Capture the cell that displays the provided text and extract its (X, Y) central coordinate. 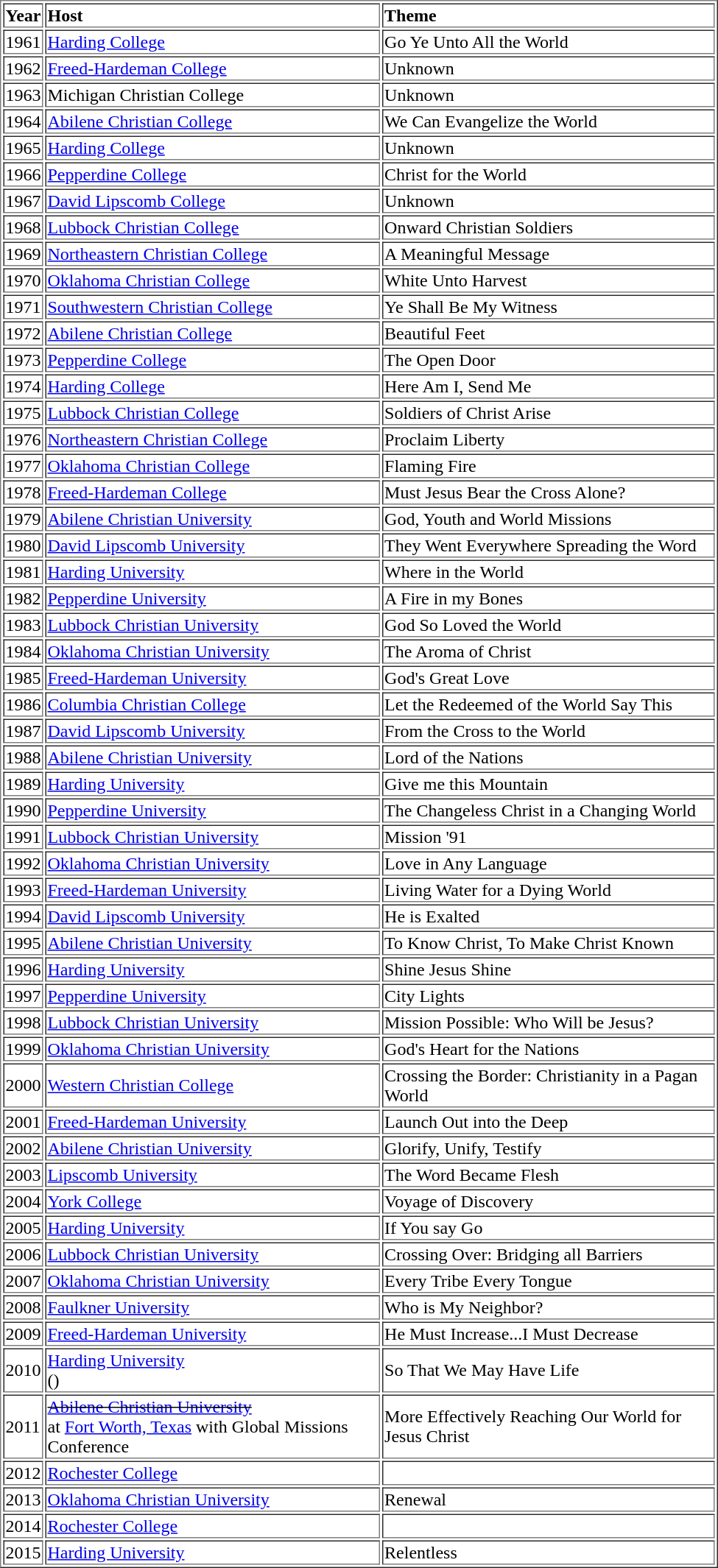
God So Loved the World (548, 624)
1972 (23, 333)
Abilene Christian University at Fort Worth, Texas with Global Missions Conference (214, 1427)
So That We May Have Life (548, 1371)
Crossing the Border: Christianity in a Pagan World (548, 1085)
1982 (23, 598)
1979 (23, 518)
Voyage of Discovery (548, 1201)
Proclaim Liberty (548, 439)
1975 (23, 412)
1978 (23, 492)
Must Jesus Bear the Cross Alone? (548, 492)
1968 (23, 227)
1998 (23, 1022)
1967 (23, 200)
Mission '91 (548, 836)
1991 (23, 836)
1988 (23, 757)
2009 (23, 1334)
A Fire in my Bones (548, 598)
Host (214, 15)
We Can Evangelize the World (548, 121)
Shine Jesus Shine (548, 969)
More Effectively Reaching Our World for Jesus Christ (548, 1427)
2006 (23, 1254)
1971 (23, 306)
Soldiers of Christ Arise (548, 412)
From the Cross to the World (548, 730)
The Word Became Flesh (548, 1175)
1981 (23, 571)
2004 (23, 1201)
1985 (23, 677)
1997 (23, 995)
Where in the World (548, 571)
1966 (23, 174)
Lipscomb University (214, 1175)
To Know Christ, To Make Christ Known (548, 942)
Flaming Fire (548, 465)
2003 (23, 1175)
He is Exalted (548, 916)
2001 (23, 1122)
Columbia Christian College (214, 704)
Mission Possible: Who Will be Jesus? (548, 1022)
Love in Any Language (548, 863)
Go Ye Unto All the World (548, 41)
Michigan Christian College (214, 94)
1993 (23, 889)
1990 (23, 810)
Southwestern Christian College (214, 306)
1984 (23, 651)
Beautiful Feet (548, 333)
2013 (23, 1499)
1995 (23, 942)
2015 (23, 1552)
Relentless (548, 1552)
City Lights (548, 995)
Glorify, Unify, Testify (548, 1148)
God's Great Love (548, 677)
1976 (23, 439)
The Changeless Christ in a Changing World (548, 810)
2011 (23, 1427)
Lord of the Nations (548, 757)
1961 (23, 41)
2014 (23, 1525)
The Open Door (548, 359)
Who is My Neighbor? (548, 1307)
1999 (23, 1048)
1983 (23, 624)
Let the Redeemed of the World Say This (548, 704)
1962 (23, 68)
Western Christian College (214, 1085)
Harding University() (214, 1371)
2012 (23, 1472)
White Unto Harvest (548, 280)
He Must Increase...I Must Decrease (548, 1334)
Every Tribe Every Tongue (548, 1281)
2007 (23, 1281)
The Aroma of Christ (548, 651)
God's Heart for the Nations (548, 1048)
Crossing Over: Bridging all Barriers (548, 1254)
Theme (548, 15)
Year (23, 15)
1969 (23, 253)
1974 (23, 386)
Christ for the World (548, 174)
1965 (23, 147)
Living Water for a Dying World (548, 889)
2000 (23, 1085)
God, Youth and World Missions (548, 518)
Here Am I, Send Me (548, 386)
They Went Everywhere Spreading the Word (548, 545)
1989 (23, 783)
1977 (23, 465)
1980 (23, 545)
Renewal (548, 1499)
1996 (23, 969)
1964 (23, 121)
1987 (23, 730)
A Meaningful Message (548, 253)
Give me this Mountain (548, 783)
Faulkner University (214, 1307)
1992 (23, 863)
David Lipscomb College (214, 200)
2008 (23, 1307)
2005 (23, 1228)
1970 (23, 280)
2002 (23, 1148)
1986 (23, 704)
If You say Go (548, 1228)
York College (214, 1201)
1994 (23, 916)
Ye Shall Be My Witness (548, 306)
1963 (23, 94)
Onward Christian Soldiers (548, 227)
2010 (23, 1371)
Launch Out into the Deep (548, 1122)
1973 (23, 359)
